Determine the (x, y) coordinate at the center of the cell enclosing the given text.  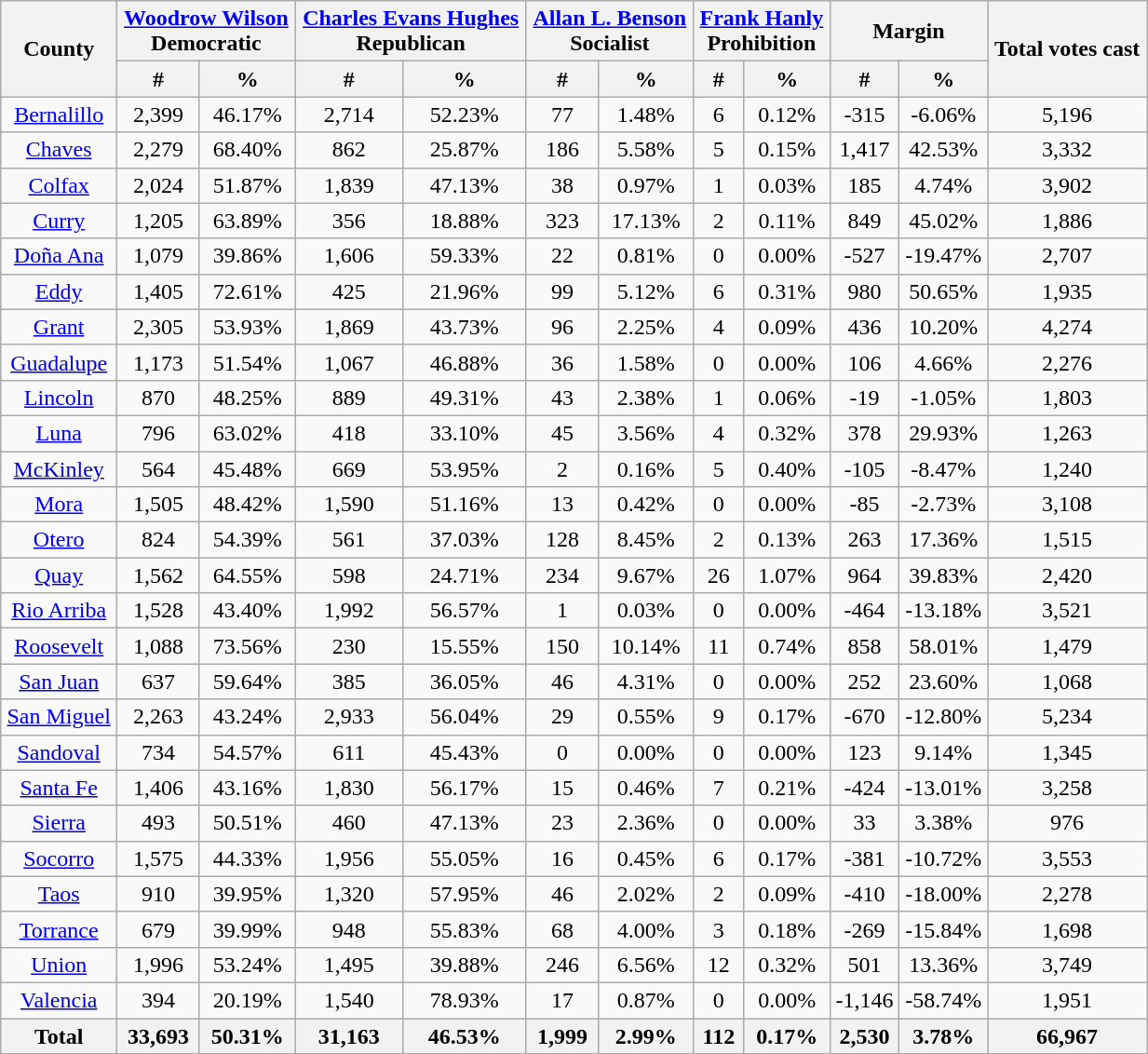
39.99% (248, 929)
13.36% (944, 965)
45.02% (944, 221)
1,495 (348, 965)
150 (562, 646)
862 (348, 150)
3,521 (1067, 611)
McKinley (60, 468)
15.55% (464, 646)
849 (864, 221)
3,258 (1067, 788)
1,505 (158, 505)
68.40% (248, 150)
22 (562, 256)
-381 (864, 858)
3 (719, 929)
1,992 (348, 611)
1,240 (1067, 468)
460 (348, 823)
Eddy (60, 291)
1,606 (348, 256)
858 (864, 646)
-58.74% (944, 1000)
Valencia (60, 1000)
-19 (864, 398)
Doña Ana (60, 256)
1,345 (1067, 752)
1,479 (1067, 646)
1,935 (1067, 291)
Luna (60, 433)
394 (158, 1000)
72.61% (248, 291)
5,234 (1067, 717)
1,869 (348, 327)
3,749 (1067, 965)
-12.80% (944, 717)
2.38% (646, 398)
68 (562, 929)
1,540 (348, 1000)
San Miguel (60, 717)
4.74% (944, 185)
33.10% (464, 433)
0.18% (787, 929)
1,320 (348, 894)
-15.84% (944, 929)
-269 (864, 929)
5.12% (646, 291)
1,079 (158, 256)
948 (348, 929)
31,163 (348, 1036)
38 (562, 185)
2,278 (1067, 894)
230 (348, 646)
3,108 (1067, 505)
0.45% (646, 858)
Chaves (60, 150)
252 (864, 682)
-670 (864, 717)
1,956 (348, 858)
246 (562, 965)
0.15% (787, 150)
-8.47% (944, 468)
1,562 (158, 575)
11 (719, 646)
9 (719, 717)
23 (562, 823)
824 (158, 540)
2,024 (158, 185)
Bernalillo (60, 115)
385 (348, 682)
1,417 (864, 150)
Quay (60, 575)
1,590 (348, 505)
20.19% (248, 1000)
58.01% (944, 646)
44.33% (248, 858)
1,406 (158, 788)
-18.00% (944, 894)
-315 (864, 115)
21.96% (464, 291)
8.45% (646, 540)
1,263 (1067, 433)
263 (864, 540)
1.58% (646, 362)
0.87% (646, 1000)
9.14% (944, 752)
63.89% (248, 221)
128 (562, 540)
County (60, 48)
234 (562, 575)
Allan L. BensonSocialist (609, 32)
39.86% (248, 256)
3.78% (944, 1036)
0.12% (787, 115)
4.31% (646, 682)
45.43% (464, 752)
-6.06% (944, 115)
1,886 (1067, 221)
980 (864, 291)
36.05% (464, 682)
6.56% (646, 965)
37.03% (464, 540)
56.04% (464, 717)
0.81% (646, 256)
Woodrow WilsonDemocratic (207, 32)
2,530 (864, 1036)
Margin (909, 32)
Rio Arriba (60, 611)
-1.05% (944, 398)
24.71% (464, 575)
9.67% (646, 575)
1,996 (158, 965)
78.93% (464, 1000)
2,263 (158, 717)
Lincoln (60, 398)
96 (562, 327)
10.20% (944, 327)
106 (864, 362)
2,933 (348, 717)
3.56% (646, 433)
-13.18% (944, 611)
12 (719, 965)
976 (1067, 823)
1,068 (1067, 682)
10.14% (646, 646)
2,305 (158, 327)
3,332 (1067, 150)
796 (158, 433)
77 (562, 115)
Total (60, 1036)
1.48% (646, 115)
2,420 (1067, 575)
436 (864, 327)
964 (864, 575)
42.53% (944, 150)
50.51% (248, 823)
99 (562, 291)
0.21% (787, 788)
3.38% (944, 823)
-19.47% (944, 256)
53.95% (464, 468)
San Juan (60, 682)
-85 (864, 505)
57.95% (464, 894)
45.48% (248, 468)
29 (562, 717)
63.02% (248, 433)
870 (158, 398)
25.87% (464, 150)
1,951 (1067, 1000)
Frank HanlyProhibition (762, 32)
56.57% (464, 611)
0.74% (787, 646)
Taos (60, 894)
56.17% (464, 788)
425 (348, 291)
2,707 (1067, 256)
378 (864, 433)
51.87% (248, 185)
186 (562, 150)
3,553 (1067, 858)
2,399 (158, 115)
Charles Evans HughesRepublican (411, 32)
493 (158, 823)
1,575 (158, 858)
123 (864, 752)
910 (158, 894)
15 (562, 788)
-527 (864, 256)
13 (562, 505)
1,205 (158, 221)
29.93% (944, 433)
3,902 (1067, 185)
17.36% (944, 540)
501 (864, 965)
2.25% (646, 327)
2,714 (348, 115)
0.16% (646, 468)
2.36% (646, 823)
0.11% (787, 221)
64.55% (248, 575)
50.65% (944, 291)
1,839 (348, 185)
0.97% (646, 185)
51.54% (248, 362)
43.40% (248, 611)
0.42% (646, 505)
73.56% (248, 646)
39.88% (464, 965)
0.13% (787, 540)
112 (719, 1036)
26 (719, 575)
23.60% (944, 682)
54.57% (248, 752)
39.83% (944, 575)
5,196 (1067, 115)
418 (348, 433)
52.23% (464, 115)
43.16% (248, 788)
1,515 (1067, 540)
889 (348, 398)
-13.01% (944, 788)
0.40% (787, 468)
46.53% (464, 1036)
-10.72% (944, 858)
5.58% (646, 150)
1,173 (158, 362)
48.25% (248, 398)
2,279 (158, 150)
55.83% (464, 929)
Curry (60, 221)
33 (864, 823)
Roosevelt (60, 646)
Total votes cast (1067, 48)
1,405 (158, 291)
Grant (60, 327)
1,088 (158, 646)
-464 (864, 611)
Santa Fe (60, 788)
39.95% (248, 894)
51.16% (464, 505)
1,067 (348, 362)
18.88% (464, 221)
Union (60, 965)
1,999 (562, 1036)
1,698 (1067, 929)
-410 (864, 894)
48.42% (248, 505)
33,693 (158, 1036)
4,274 (1067, 327)
637 (158, 682)
43 (562, 398)
0.06% (787, 398)
66,967 (1067, 1036)
0.46% (646, 788)
561 (348, 540)
54.39% (248, 540)
7 (719, 788)
356 (348, 221)
46.88% (464, 362)
Torrance (60, 929)
16 (562, 858)
2.99% (646, 1036)
4.00% (646, 929)
17.13% (646, 221)
1.07% (787, 575)
55.05% (464, 858)
36 (562, 362)
46.17% (248, 115)
1,528 (158, 611)
59.33% (464, 256)
Sandoval (60, 752)
59.64% (248, 682)
-1,146 (864, 1000)
Socorro (60, 858)
-424 (864, 788)
2,276 (1067, 362)
734 (158, 752)
2.02% (646, 894)
-2.73% (944, 505)
323 (562, 221)
564 (158, 468)
Sierra (60, 823)
43.73% (464, 327)
Guadalupe (60, 362)
4.66% (944, 362)
17 (562, 1000)
185 (864, 185)
45 (562, 433)
0.31% (787, 291)
53.24% (248, 965)
50.31% (248, 1036)
598 (348, 575)
43.24% (248, 717)
-105 (864, 468)
53.93% (248, 327)
1,830 (348, 788)
Mora (60, 505)
49.31% (464, 398)
Otero (60, 540)
679 (158, 929)
Colfax (60, 185)
611 (348, 752)
669 (348, 468)
0.55% (646, 717)
1,803 (1067, 398)
